Return the [X, Y] coordinate for the center point of the cell that contains the specified text.  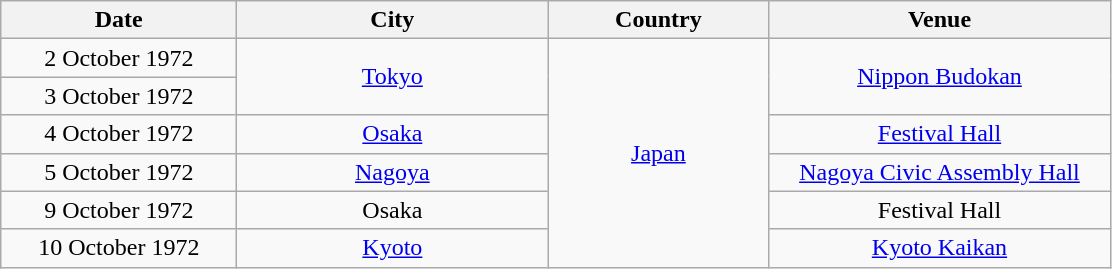
Kyoto Kaikan [940, 248]
Nippon Budokan [940, 77]
Japan [658, 153]
3 October 1972 [119, 96]
10 October 1972 [119, 248]
2 October 1972 [119, 58]
Nagoya Civic Assembly Hall [940, 172]
9 October 1972 [119, 210]
Venue [940, 20]
4 October 1972 [119, 134]
5 October 1972 [119, 172]
Date [119, 20]
Tokyo [392, 77]
City [392, 20]
Kyoto [392, 248]
Nagoya [392, 172]
Country [658, 20]
